Identify which cell holds the provided text, then report its [x, y] central coordinate. 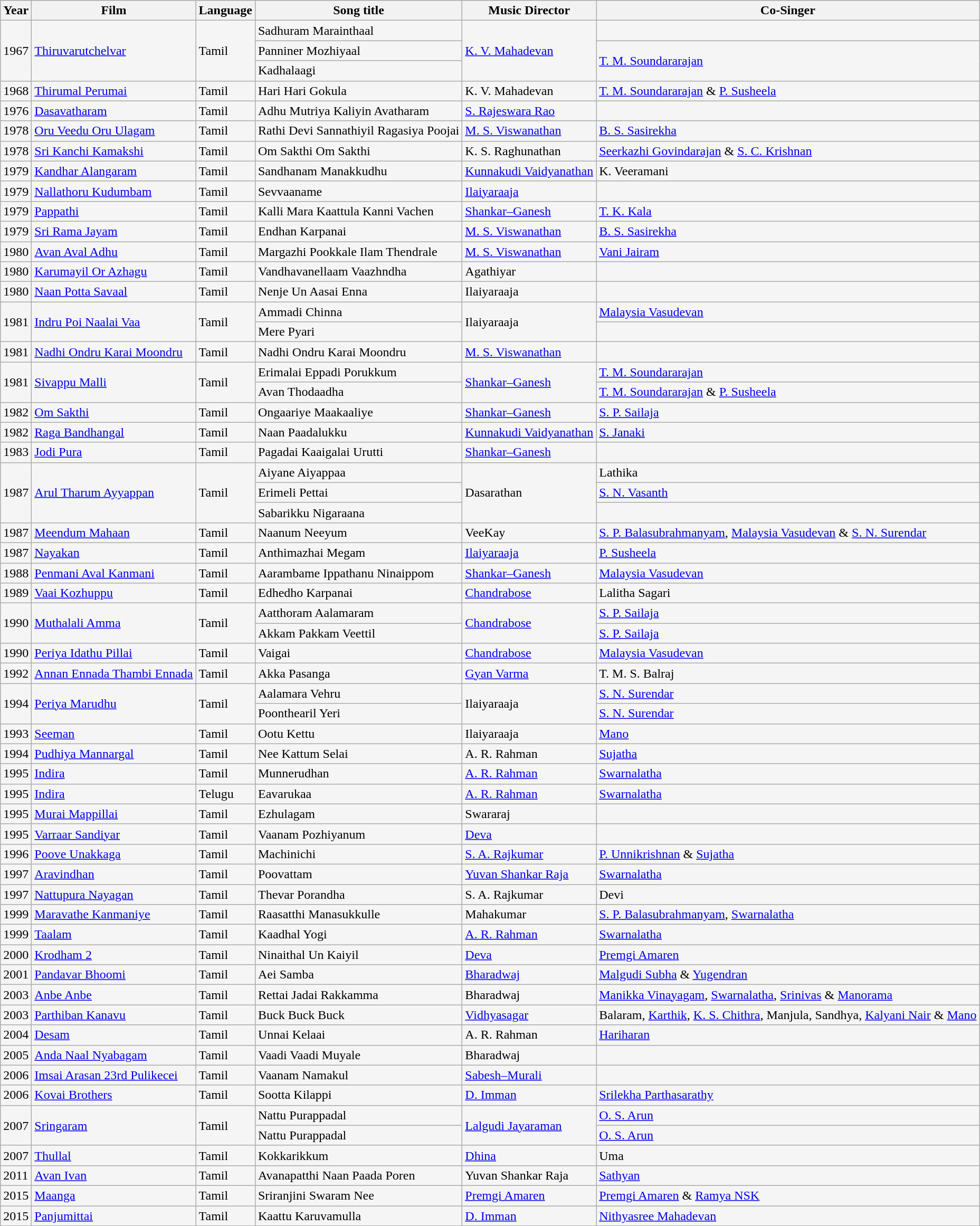
Kalli Mara Kaattula Kanni Vachen [358, 211]
Film [114, 11]
Vani Jairam [788, 252]
VeeKay [529, 533]
Panniner Mozhiyaal [358, 51]
Naanum Neeyum [358, 533]
Raasatthi Manasukkulle [358, 915]
Vandhavanellaam Vaazhndha [358, 272]
Rathi Devi Sannathiyil Ragasiya Poojai [358, 131]
Dasavatharam [114, 111]
Buck Buck Buck [358, 1015]
Meendum Mahaan [114, 533]
Avan Thodaadha [358, 392]
Ootu Kettu [358, 734]
Song title [358, 11]
Penmani Aval Kanmani [114, 573]
Karumayil Or Azhagu [114, 272]
Kandhar Alangaram [114, 171]
Dhina [529, 1155]
Aei Samba [358, 975]
Maanga [114, 1195]
Sri Rama Jayam [114, 231]
Nenje Un Aasai Enna [358, 292]
Srilekha Parthasarathy [788, 1095]
Sootta Kilappi [358, 1095]
Hari Hari Gokula [358, 91]
Ongaariye Maakaaliye [358, 412]
Aarambame Ippathanu Ninaippom [358, 573]
Sathyan [788, 1175]
Imsai Arasan 23rd Pulikecei [114, 1075]
Dasarathan [529, 492]
Vaadi Vaadi Muyale [358, 1055]
Nithyasree Mahadevan [788, 1215]
Vaai Kozhuppu [114, 593]
Oru Veedu Oru Ulagam [114, 131]
Muthalali Amma [114, 623]
1976 [16, 111]
S. Rajeswara Rao [529, 111]
Krodham 2 [114, 955]
Sevvaaname [358, 191]
Aatthoram Aalamaram [358, 613]
1988 [16, 573]
Erimeli Pettai [358, 492]
Lalitha Sagari [788, 593]
S. N. Vasanth [788, 492]
2005 [16, 1055]
Sringaram [114, 1125]
2004 [16, 1035]
S. Janaki [788, 432]
Murai Mappillai [114, 814]
Poove Unakkaga [114, 854]
Unnai Kelaai [358, 1035]
Thullal [114, 1155]
Edhedho Karpanai [358, 593]
Avanapatthi Naan Paada Poren [358, 1175]
Kokkarikkum [358, 1155]
Thirumal Perumai [114, 91]
2001 [16, 975]
Seerkazhi Govindarajan & S. C. Krishnan [788, 151]
Anthimazhai Megam [358, 553]
Naan Paadalukku [358, 432]
Anda Naal Nyabagam [114, 1055]
Mahakumar [529, 915]
Lathika [788, 472]
Gyan Varma [529, 673]
T. M. S. Balraj [788, 673]
Kaadhal Yogi [358, 935]
Akkam Pakkam Veettil [358, 633]
Sri Kanchi Kamakshi [114, 151]
Munnerudhan [358, 774]
Thiruvarutchelvar [114, 51]
Pudhiya Mannargal [114, 754]
Erimalai Eppadi Porukkum [358, 372]
Sriranjini Swaram Nee [358, 1195]
Sujatha [788, 754]
Akka Pasanga [358, 673]
Arul Tharum Ayyappan [114, 492]
Avan Aval Adhu [114, 252]
Uma [788, 1155]
2000 [16, 955]
K. Veeramani [788, 171]
Pandavar Bhoomi [114, 975]
Adhu Mutriya Kaliyin Avatharam [358, 111]
Ezhulagam [358, 814]
Nayakan [114, 553]
Balaram, Karthik, K. S. Chithra, Manjula, Sandhya, Kalyani Nair & Mano [788, 1015]
Vaanam Pozhiyanum [358, 834]
Periya Marudhu [114, 704]
Endhan Karpanai [358, 231]
Devi [788, 895]
1989 [16, 593]
Sabesh–Murali [529, 1075]
Sandhanam Manakkudhu [358, 171]
P. Susheela [788, 553]
Thevar Porandha [358, 895]
Language [225, 11]
Vaanam Namakul [358, 1075]
Year [16, 11]
Nallathoru Kudumbam [114, 191]
Kaattu Karuvamulla [358, 1215]
1992 [16, 673]
Aravindhan [114, 874]
Seeman [114, 734]
Hariharan [788, 1035]
Mano [788, 734]
Malgudi Subha & Yugendran [788, 975]
Music Director [529, 11]
Sadhuram Marainthaal [358, 31]
1993 [16, 734]
Aalamara Vehru [358, 693]
Mere Pyari [358, 332]
Jodi Pura [114, 452]
1968 [16, 91]
Raga Bandhangal [114, 432]
Co-Singer [788, 11]
Om Sakthi Om Sakthi [358, 151]
1967 [16, 51]
Pagadai Kaaigalai Urutti [358, 452]
Naan Potta Savaal [114, 292]
Ninaithal Un Kaiyil [358, 955]
Varraar Sandiyar [114, 834]
Vaigai [358, 653]
Nee Kattum Selai [358, 754]
Aiyane Aiyappaa [358, 472]
Avan Ivan [114, 1175]
S. P. Balasubrahmanyam, Swarnalatha [788, 915]
Rettai Jadai Rakkamma [358, 995]
Maravathe Kanmaniye [114, 915]
Desam [114, 1035]
Manikka Vinayagam, Swarnalatha, Srinivas & Manorama [788, 995]
Parthiban Kanavu [114, 1015]
S. P. Balasubrahmanyam, Malaysia Vasudevan & S. N. Surendar [788, 533]
Poovattam [358, 874]
Om Sakthi [114, 412]
Anbe Anbe [114, 995]
P. Unnikrishnan & Sujatha [788, 854]
Periya Idathu Pillai [114, 653]
Agathiyar [529, 272]
Premgi Amaren & Ramya NSK [788, 1195]
Vidhyasagar [529, 1015]
Indru Poi Naalai Vaa [114, 322]
Ammadi Chinna [358, 312]
Margazhi Pookkale Ilam Thendrale [358, 252]
Kadhalaagi [358, 71]
Annan Ennada Thambi Ennada [114, 673]
Kovai Brothers [114, 1095]
Eavarukaa [358, 794]
Sivappu Malli [114, 382]
Swararaj [529, 814]
T. K. Kala [788, 211]
Lalgudi Jayaraman [529, 1125]
Sabarikku Nigaraana [358, 512]
Machinichi [358, 854]
Telugu [225, 794]
Poonthearil Yeri [358, 714]
2011 [16, 1175]
Taalam [114, 935]
Pappathi [114, 211]
1996 [16, 854]
K. S. Raghunathan [529, 151]
Panjumittai [114, 1215]
1983 [16, 452]
Nattupura Nayagan [114, 895]
